Search for the cell housing the specified text and yield its (X, Y) center coordinate. 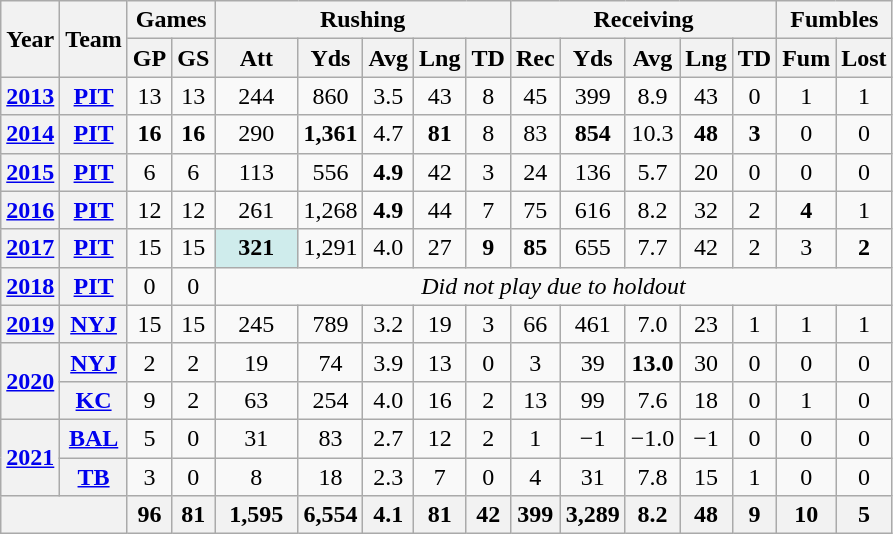
2016 (30, 210)
Receiving (643, 20)
556 (330, 172)
30 (706, 362)
27 (440, 248)
136 (592, 172)
74 (330, 362)
32 (706, 210)
860 (330, 96)
2013 (30, 96)
10 (806, 515)
1,361 (330, 134)
2018 (30, 286)
Did not play due to holdout (554, 286)
2.3 (388, 477)
Att (256, 58)
85 (535, 248)
4.1 (388, 515)
99 (592, 400)
Rushing (363, 20)
2019 (30, 324)
2017 (30, 248)
655 (592, 248)
Fum (806, 58)
6,554 (330, 515)
75 (535, 210)
245 (256, 324)
854 (592, 134)
616 (592, 210)
KC (94, 400)
1,595 (256, 515)
GP (149, 58)
Games (170, 20)
244 (256, 96)
3.9 (388, 362)
2.7 (388, 438)
461 (592, 324)
7.0 (652, 324)
2020 (30, 381)
66 (535, 324)
254 (330, 400)
Fumbles (834, 20)
7.8 (652, 477)
63 (256, 400)
3.5 (388, 96)
GS (194, 58)
8.9 (652, 96)
3.2 (388, 324)
261 (256, 210)
10.3 (652, 134)
321 (256, 248)
Lost (864, 58)
5.7 (652, 172)
23 (706, 324)
20 (706, 172)
2021 (30, 457)
13.0 (652, 362)
2015 (30, 172)
2014 (30, 134)
Year (30, 39)
7.6 (652, 400)
−1.0 (652, 438)
Rec (535, 58)
1,268 (330, 210)
BAL (94, 438)
7.7 (652, 248)
45 (535, 96)
TB (94, 477)
44 (440, 210)
4.7 (388, 134)
789 (330, 324)
24 (535, 172)
290 (256, 134)
113 (256, 172)
Team (94, 39)
39 (592, 362)
1,291 (330, 248)
96 (149, 515)
3,289 (592, 515)
